Scan for the cell matching the given text and deliver its (X, Y) coordinate at center. 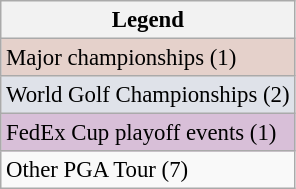
World Golf Championships (2) (148, 95)
Legend (148, 20)
FedEx Cup playoff events (1) (148, 133)
Other PGA Tour (7) (148, 170)
Major championships (1) (148, 58)
